For the text-containing cell, return its midpoint in [x, y] coordinate format. 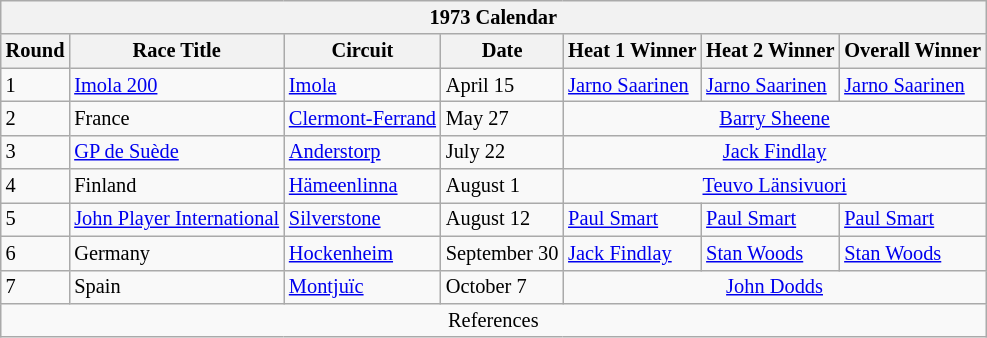
October 7 [502, 287]
Finland [176, 186]
Round [36, 51]
Heat 1 Winner [632, 51]
Teuvo Länsivuori [774, 186]
September 30 [502, 253]
Germany [176, 253]
Barry Sheene [774, 118]
1973 Calendar [494, 17]
Hämeenlinna [362, 186]
3 [36, 152]
GP de Suède [176, 152]
Silverstone [362, 219]
August 12 [502, 219]
July 22 [502, 152]
Hockenheim [362, 253]
Circuit [362, 51]
Race Title [176, 51]
France [176, 118]
Spain [176, 287]
References [494, 320]
April 15 [502, 85]
Imola [362, 85]
1 [36, 85]
John Player International [176, 219]
5 [36, 219]
May 27 [502, 118]
Montjuïc [362, 287]
7 [36, 287]
August 1 [502, 186]
Clermont-Ferrand [362, 118]
4 [36, 186]
2 [36, 118]
Date [502, 51]
Heat 2 Winner [770, 51]
6 [36, 253]
Anderstorp [362, 152]
Overall Winner [912, 51]
Imola 200 [176, 85]
John Dodds [774, 287]
